Detect which cell encompasses the target text, then output its (X, Y) center coordinate. 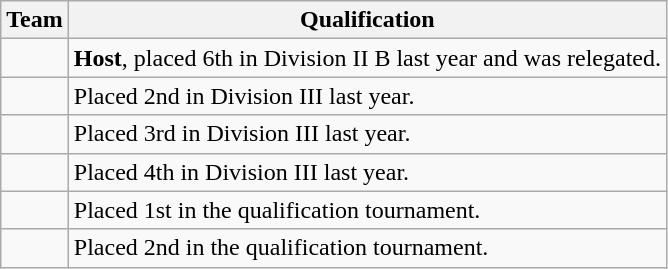
Placed 1st in the qualification tournament. (367, 210)
Host, placed 6th in Division II B last year and was relegated. (367, 58)
Team (35, 20)
Placed 4th in Division III last year. (367, 172)
Placed 2nd in Division III last year. (367, 96)
Placed 3rd in Division III last year. (367, 134)
Placed 2nd in the qualification tournament. (367, 248)
Qualification (367, 20)
